Identify which cell holds the provided text, then report its [x, y] central coordinate. 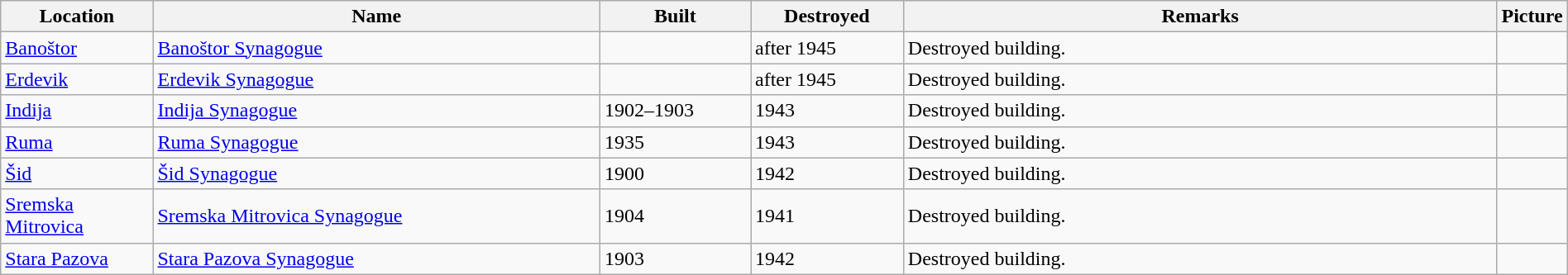
Erdevik Synagogue [376, 79]
Ruma Synagogue [376, 142]
Destroyed [827, 17]
1902–1903 [675, 111]
Sremska Mitrovica [77, 216]
Picture [1532, 17]
Indija [77, 111]
1903 [675, 258]
1941 [827, 216]
Šid Synagogue [376, 173]
1904 [675, 216]
1935 [675, 142]
Banoštor [77, 48]
1900 [675, 173]
Ruma [77, 142]
Erdevik [77, 79]
Stara Pazova Synagogue [376, 258]
Built [675, 17]
Name [376, 17]
Banoštor Synagogue [376, 48]
Stara Pazova [77, 258]
Location [77, 17]
Remarks [1200, 17]
Indija Synagogue [376, 111]
Šid [77, 173]
Sremska Mitrovica Synagogue [376, 216]
